Determine the (X, Y) coordinate at the center of the cell enclosing the given text.  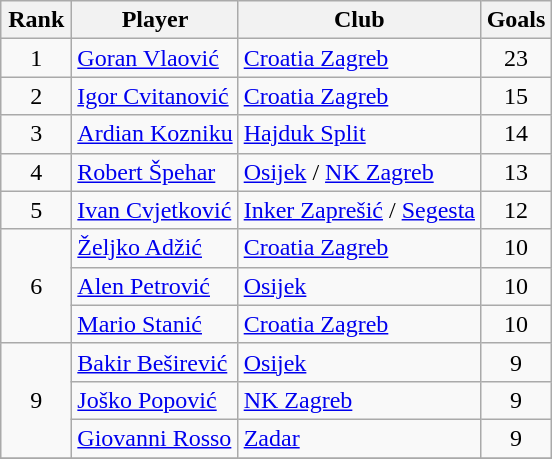
14 (516, 134)
Bakir Beširević (155, 362)
Goals (516, 20)
1 (36, 58)
Alen Petrović (155, 286)
Mario Stanić (155, 324)
3 (36, 134)
23 (516, 58)
13 (516, 172)
2 (36, 96)
Inker Zaprešić / Segesta (359, 210)
Giovanni Rosso (155, 438)
Hajduk Split (359, 134)
Joško Popović (155, 400)
5 (36, 210)
Club (359, 20)
Rank (36, 20)
Zadar (359, 438)
NK Zagreb (359, 400)
Željko Adžić (155, 248)
12 (516, 210)
Player (155, 20)
Igor Cvitanović (155, 96)
Osijek / NK Zagreb (359, 172)
Ardian Kozniku (155, 134)
6 (36, 286)
Goran Vlaović (155, 58)
Ivan Cvjetković (155, 210)
4 (36, 172)
15 (516, 96)
Robert Špehar (155, 172)
